Locate the cell with the specified text and output its (X, Y) center coordinate. 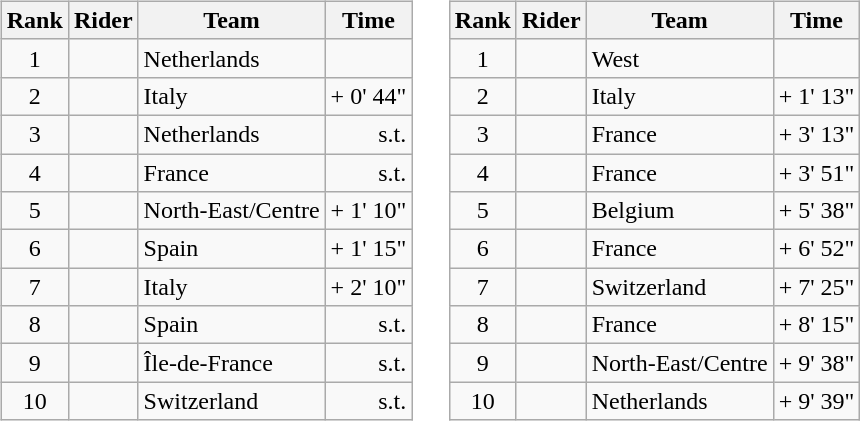
+ 8' 15" (816, 325)
West (680, 58)
+ 1' 10" (368, 211)
+ 3' 51" (816, 173)
+ 2' 10" (368, 287)
+ 1' 13" (816, 96)
Île-de-France (232, 363)
+ 9' 38" (816, 363)
+ 5' 38" (816, 211)
+ 9' 39" (816, 401)
+ 0' 44" (368, 96)
+ 1' 15" (368, 249)
+ 7' 25" (816, 287)
+ 6' 52" (816, 249)
Belgium (680, 211)
+ 3' 13" (816, 134)
